Extract the [X, Y] coordinate from the center of the cell holding the provided text.  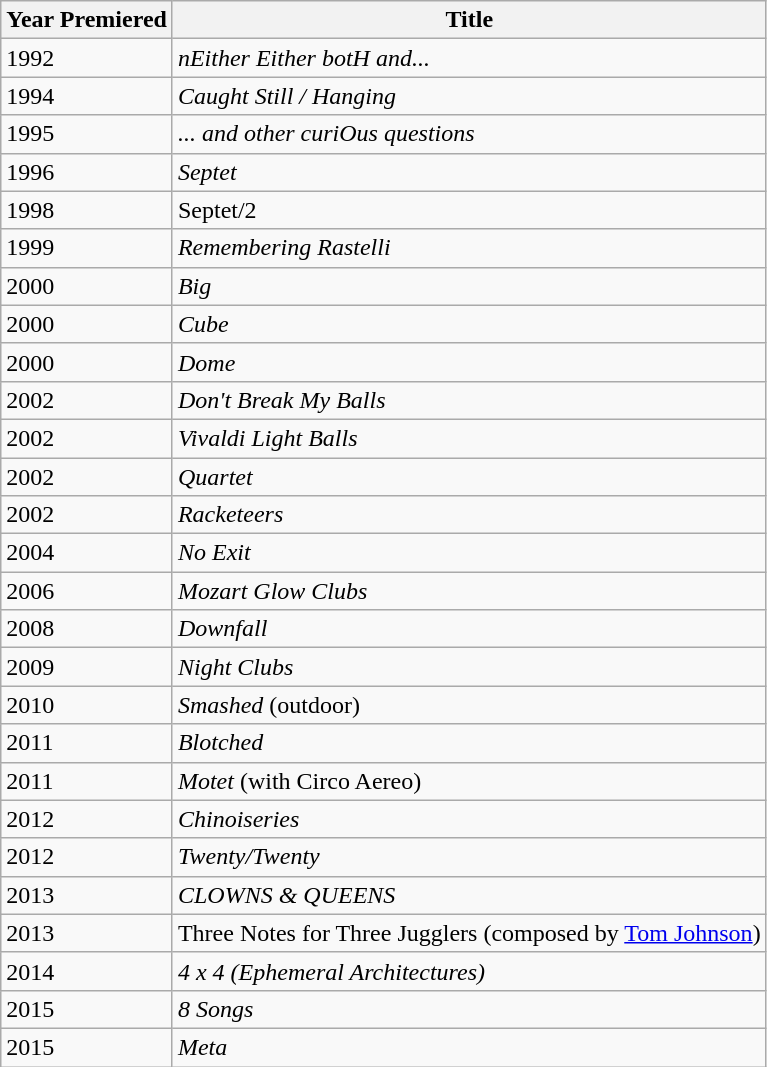
No Exit [469, 553]
Chinoiseries [469, 819]
Dome [469, 362]
Septet [469, 172]
4 x 4 (Ephemeral Architectures) [469, 971]
... and other curiOus questions [469, 134]
Caught Still / Hanging [469, 96]
Twenty/Twenty [469, 857]
2010 [87, 705]
1992 [87, 58]
Septet/2 [469, 210]
2006 [87, 591]
Night Clubs [469, 667]
CLOWNS & QUEENS [469, 895]
nEither Either botH and... [469, 58]
2009 [87, 667]
Quartet [469, 477]
Three Notes for Three Jugglers (composed by Tom Johnson) [469, 933]
Big [469, 286]
2014 [87, 971]
Mozart Glow Clubs [469, 591]
Don't Break My Balls [469, 400]
Title [469, 20]
Year Premiered [87, 20]
8 Songs [469, 1009]
Cube [469, 324]
Vivaldi Light Balls [469, 438]
1996 [87, 172]
Smashed (outdoor) [469, 705]
Racketeers [469, 515]
1995 [87, 134]
Remembering Rastelli [469, 248]
1999 [87, 248]
1998 [87, 210]
Blotched [469, 743]
1994 [87, 96]
2004 [87, 553]
Motet (with Circo Aereo) [469, 781]
Meta [469, 1047]
Downfall [469, 629]
2008 [87, 629]
